Determine the [x, y] coordinate at the center of the cell enclosing the given text.  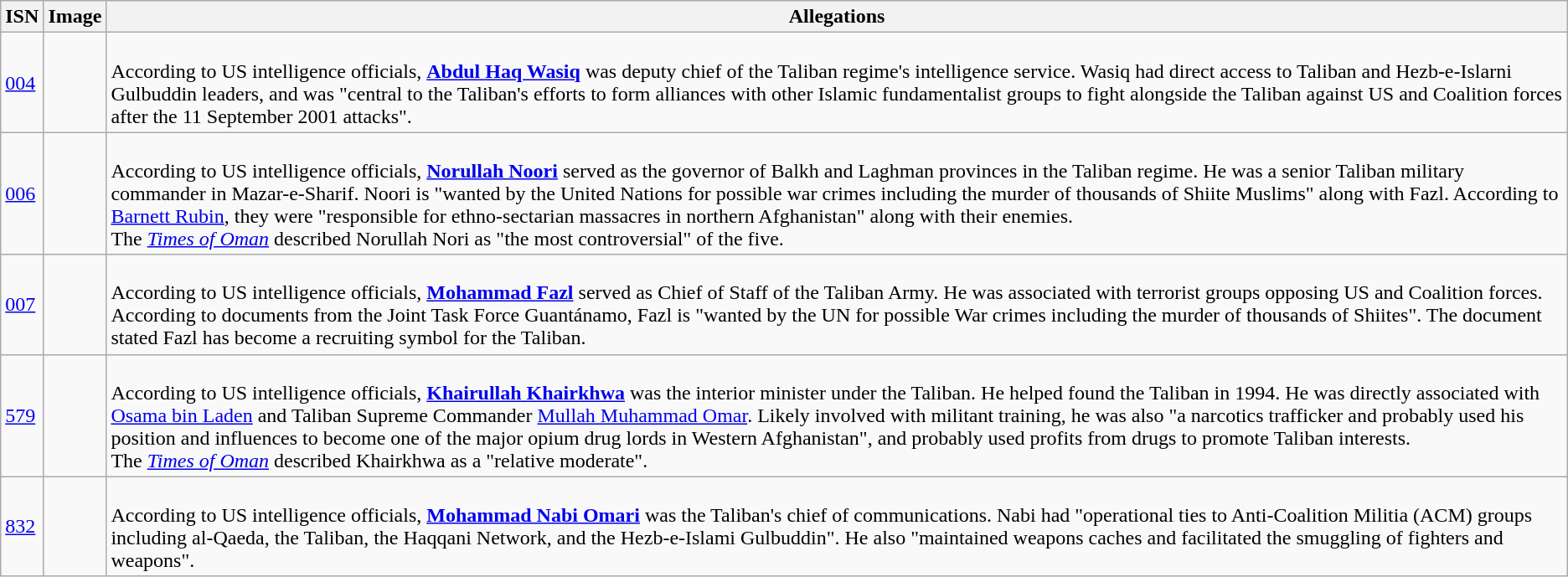
ISN [22, 17]
Allegations [837, 17]
579 [22, 415]
007 [22, 305]
004 [22, 82]
Image [75, 17]
832 [22, 526]
006 [22, 193]
